Search for the cell housing the specified text and yield its [x, y] center coordinate. 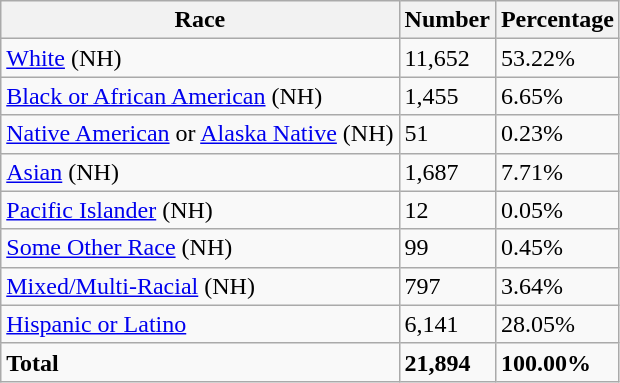
99 [447, 248]
Asian (NH) [200, 172]
0.45% [557, 248]
Total [200, 362]
11,652 [447, 58]
51 [447, 134]
Black or African American (NH) [200, 96]
White (NH) [200, 58]
0.23% [557, 134]
Some Other Race (NH) [200, 248]
7.71% [557, 172]
0.05% [557, 210]
6,141 [447, 324]
Race [200, 20]
Percentage [557, 20]
Mixed/Multi-Racial (NH) [200, 286]
3.64% [557, 286]
797 [447, 286]
12 [447, 210]
Number [447, 20]
1,687 [447, 172]
53.22% [557, 58]
Hispanic or Latino [200, 324]
1,455 [447, 96]
Pacific Islander (NH) [200, 210]
6.65% [557, 96]
28.05% [557, 324]
21,894 [447, 362]
100.00% [557, 362]
Native American or Alaska Native (NH) [200, 134]
